Extract the [X, Y] coordinate from the center of the cell holding the provided text.  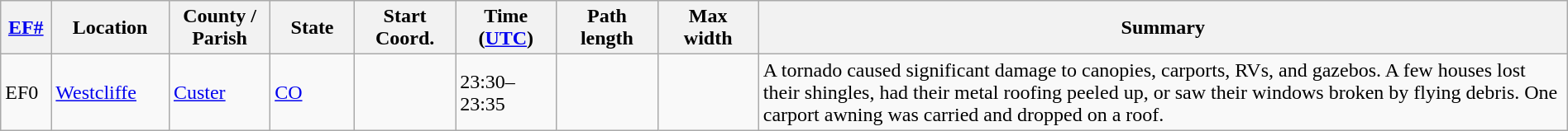
Time (UTC) [506, 28]
State [313, 28]
EF0 [26, 92]
Max width [708, 28]
23:30–23:35 [506, 92]
EF# [26, 28]
Custer [219, 92]
Location [111, 28]
Westcliffe [111, 92]
CO [313, 92]
County / Parish [219, 28]
Start Coord. [404, 28]
Path length [607, 28]
Summary [1163, 28]
